Return the [X, Y] coordinate for the center point of the cell that contains the specified text.  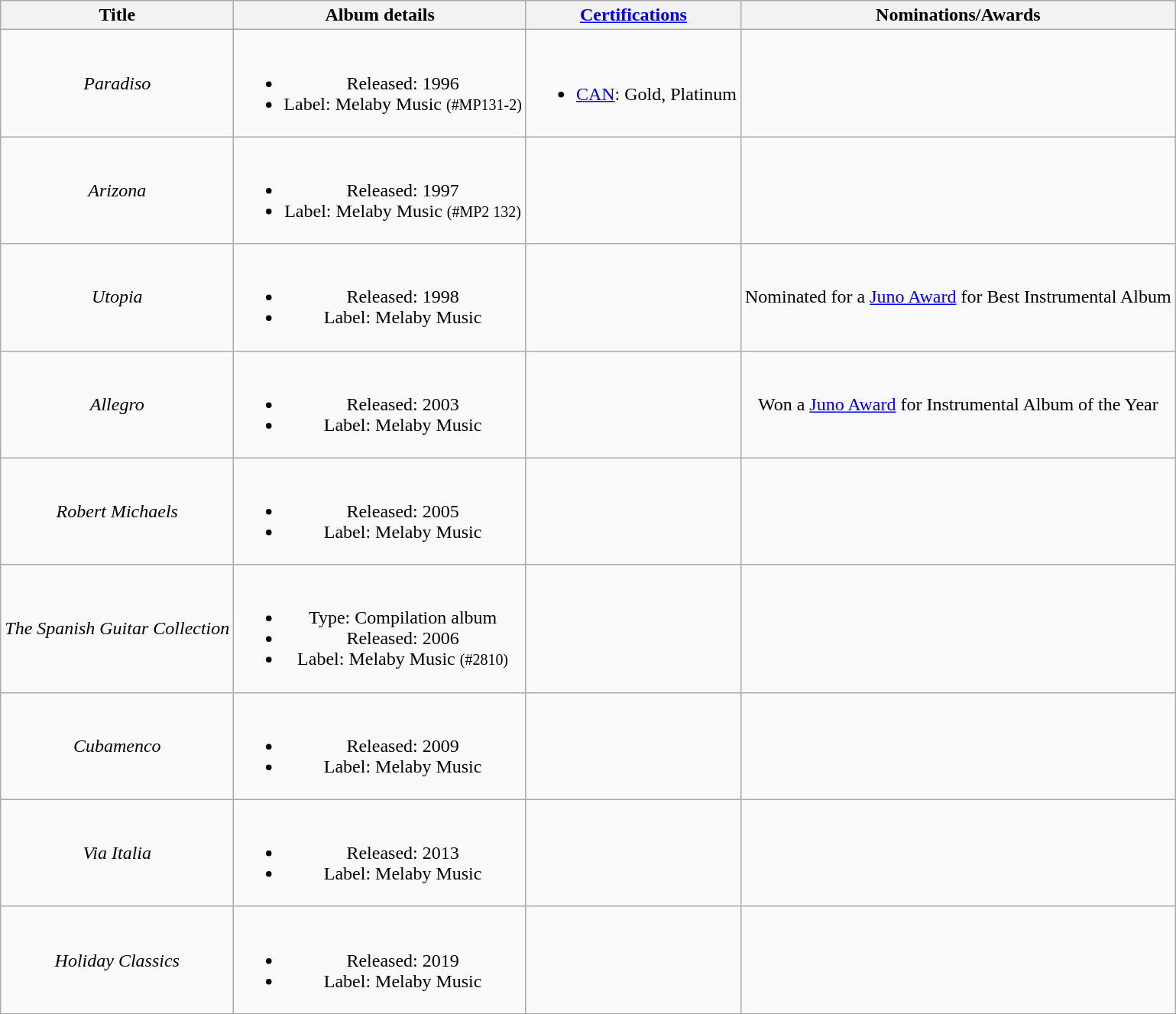
Released: 1998Label: Melaby Music [381, 297]
Released: 2019Label: Melaby Music [381, 960]
Certifications [633, 15]
Cubamenco [118, 746]
Utopia [118, 297]
Nominated for a Juno Award for Best Instrumental Album [958, 297]
CAN: Gold, Platinum [633, 83]
Released: 2003Label: Melaby Music [381, 404]
Type: Compilation albumReleased: 2006Label: Melaby Music (#2810) [381, 628]
Paradiso [118, 83]
Allegro [118, 404]
Holiday Classics [118, 960]
Robert Michaels [118, 511]
Title [118, 15]
The Spanish Guitar Collection [118, 628]
Released: 2013Label: Melaby Music [381, 853]
Nominations/Awards [958, 15]
Via Italia [118, 853]
Arizona [118, 190]
Released: 2009Label: Melaby Music [381, 746]
Released: 2005Label: Melaby Music [381, 511]
Album details [381, 15]
Released: 1997Label: Melaby Music (#MP2 132) [381, 190]
Released: 1996Label: Melaby Music (#MP131-2) [381, 83]
Won a Juno Award for Instrumental Album of the Year [958, 404]
